Output the (x, y) coordinate of the center of the cell containing the given text.  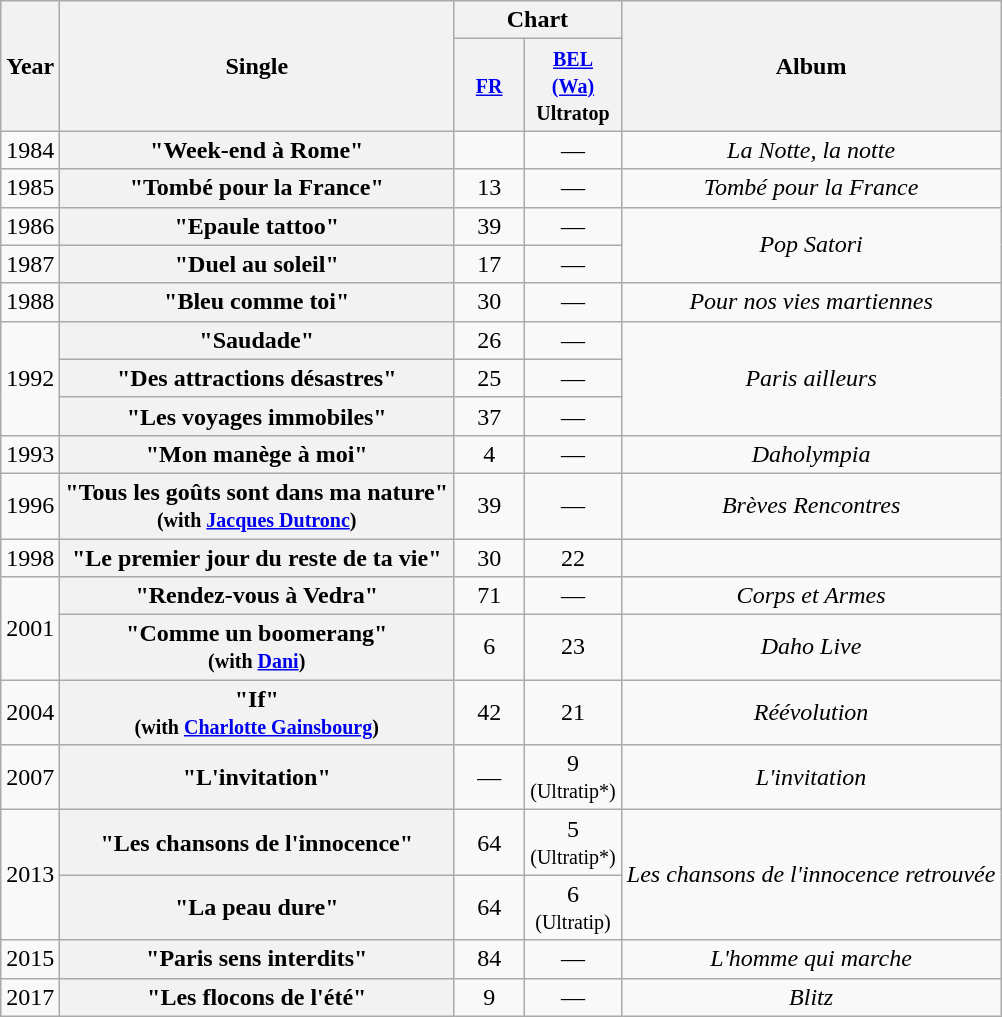
2017 (30, 997)
1986 (30, 226)
"La peau dure" (257, 908)
"Paris sens interdits" (257, 959)
Réévolution (811, 712)
71 (490, 596)
Brèves Rencontres (811, 506)
Pour nos vies martiennes (811, 302)
1984 (30, 150)
Year (30, 66)
"Rendez-vous à Vedra" (257, 596)
"Le premier jour du reste de ta vie" (257, 557)
84 (490, 959)
1992 (30, 378)
1993 (30, 454)
37 (490, 416)
13 (490, 188)
17 (490, 264)
"Tous les goûts sont dans ma nature" (with Jacques Dutronc) (257, 506)
2013 (30, 875)
"Comme un boomerang" (with Dani) (257, 648)
"Des attractions désastres" (257, 378)
Corps et Armes (811, 596)
Chart (538, 20)
"L'invitation" (257, 778)
1998 (30, 557)
"Mon manège à moi" (257, 454)
"Week-end à Rome" (257, 150)
1988 (30, 302)
L'homme qui marche (811, 959)
Les chansons de l'innocence retrouvée (811, 875)
Pop Satori (811, 245)
"Duel au soleil" (257, 264)
"Saudade" (257, 340)
42 (490, 712)
5(Ultratip*) (574, 842)
BEL(Wa)Ultratop (574, 85)
Blitz (811, 997)
La Notte, la notte (811, 150)
25 (490, 378)
"If" (with Charlotte Gainsbourg) (257, 712)
"Les chansons de l'innocence" (257, 842)
4 (490, 454)
"Tombé pour la France" (257, 188)
1985 (30, 188)
"Epaule tattoo" (257, 226)
"Les flocons de l'été" (257, 997)
1996 (30, 506)
21 (574, 712)
Paris ailleurs (811, 378)
26 (490, 340)
"Bleu comme toi" (257, 302)
1987 (30, 264)
"Les voyages immobiles" (257, 416)
6(Ultratip) (574, 908)
22 (574, 557)
FR (490, 85)
L'invitation (811, 778)
2015 (30, 959)
2007 (30, 778)
9(Ultratip*) (574, 778)
2004 (30, 712)
Tombé pour la France (811, 188)
23 (574, 648)
6 (490, 648)
Album (811, 66)
Daholympia (811, 454)
9 (490, 997)
Daho Live (811, 648)
Single (257, 66)
2001 (30, 628)
